Provide the [x, y] coordinate of the cell's center where the given text is located.  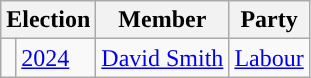
Member [162, 20]
2024 [56, 58]
Party [269, 20]
Election [48, 20]
David Smith [162, 58]
Labour [269, 58]
